From the cell containing the given text, extract its center point as (x, y) coordinate. 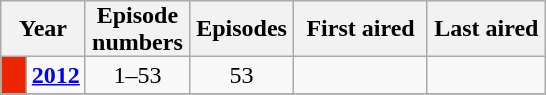
1–53 (137, 75)
First aired (361, 29)
Last aired (486, 29)
Episodenumbers (137, 29)
53 (241, 75)
2012 (56, 75)
Year (44, 29)
Episodes (241, 29)
